Capture the cell that displays the provided text and extract its [X, Y] central coordinate. 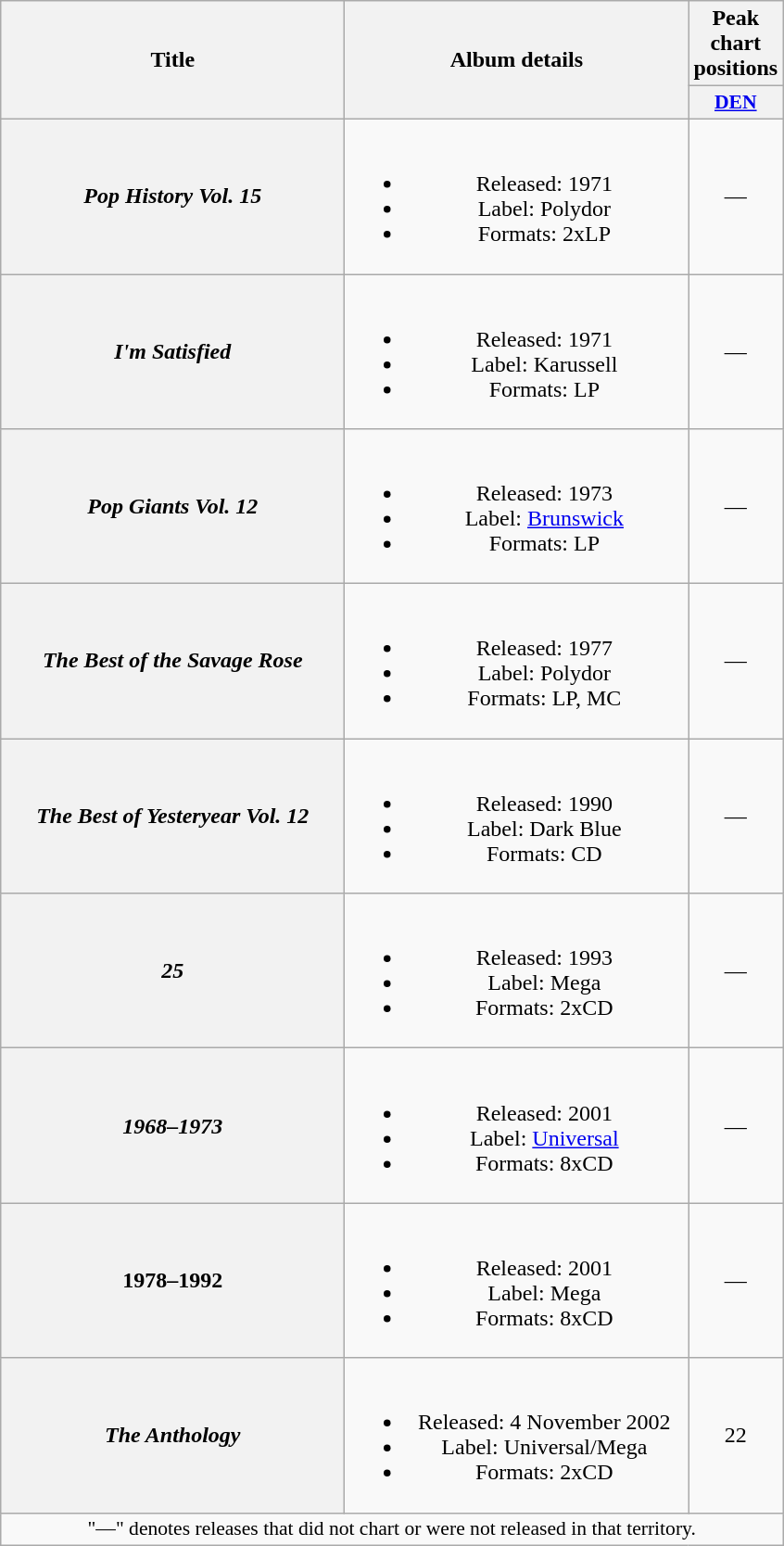
Title [172, 60]
1968–1973 [172, 1125]
Peak chart positions [736, 44]
Released: 1971Label: PolydorFormats: 2xLP [517, 196]
"—" denotes releases that did not chart or were not released in that territory. [392, 1529]
25 [172, 971]
1978–1992 [172, 1281]
The Best of Yesteryear Vol. 12 [172, 816]
Released: 1990Label: Dark BlueFormats: CD [517, 816]
DEN [736, 103]
Released: 4 November 2002Label: Universal/MegaFormats: 2xCD [517, 1435]
The Anthology [172, 1435]
Released: 2001Label: MegaFormats: 8xCD [517, 1281]
Pop History Vol. 15 [172, 196]
Released: 2001Label: UniversalFormats: 8xCD [517, 1125]
Released: 1971Label: KarussellFormats: LP [517, 352]
The Best of the Savage Rose [172, 662]
22 [736, 1435]
Released: 1993Label: MegaFormats: 2xCD [517, 971]
Album details [517, 60]
Released: 1977Label: PolydorFormats: LP, MC [517, 662]
Pop Giants Vol. 12 [172, 506]
I'm Satisfied [172, 352]
Released: 1973Label: BrunswickFormats: LP [517, 506]
